Output the [x, y] coordinate of the center of the cell containing the given text.  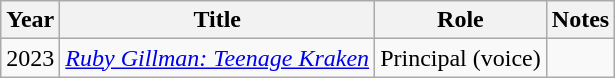
Notes [580, 20]
2023 [30, 58]
Title [218, 20]
Ruby Gillman: Teenage Kraken [218, 58]
Principal (voice) [461, 58]
Year [30, 20]
Role [461, 20]
